For the text-containing cell, return its midpoint in (X, Y) coordinate format. 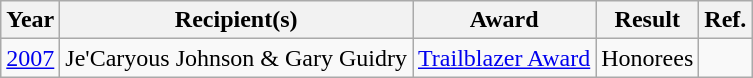
Recipient(s) (236, 20)
2007 (30, 58)
Year (30, 20)
Trailblazer Award (504, 58)
Award (504, 20)
Je'Caryous Johnson & Gary Guidry (236, 58)
Result (648, 20)
Ref. (726, 20)
Honorees (648, 58)
